Return the [x, y] coordinate for the center point of the cell that contains the specified text.  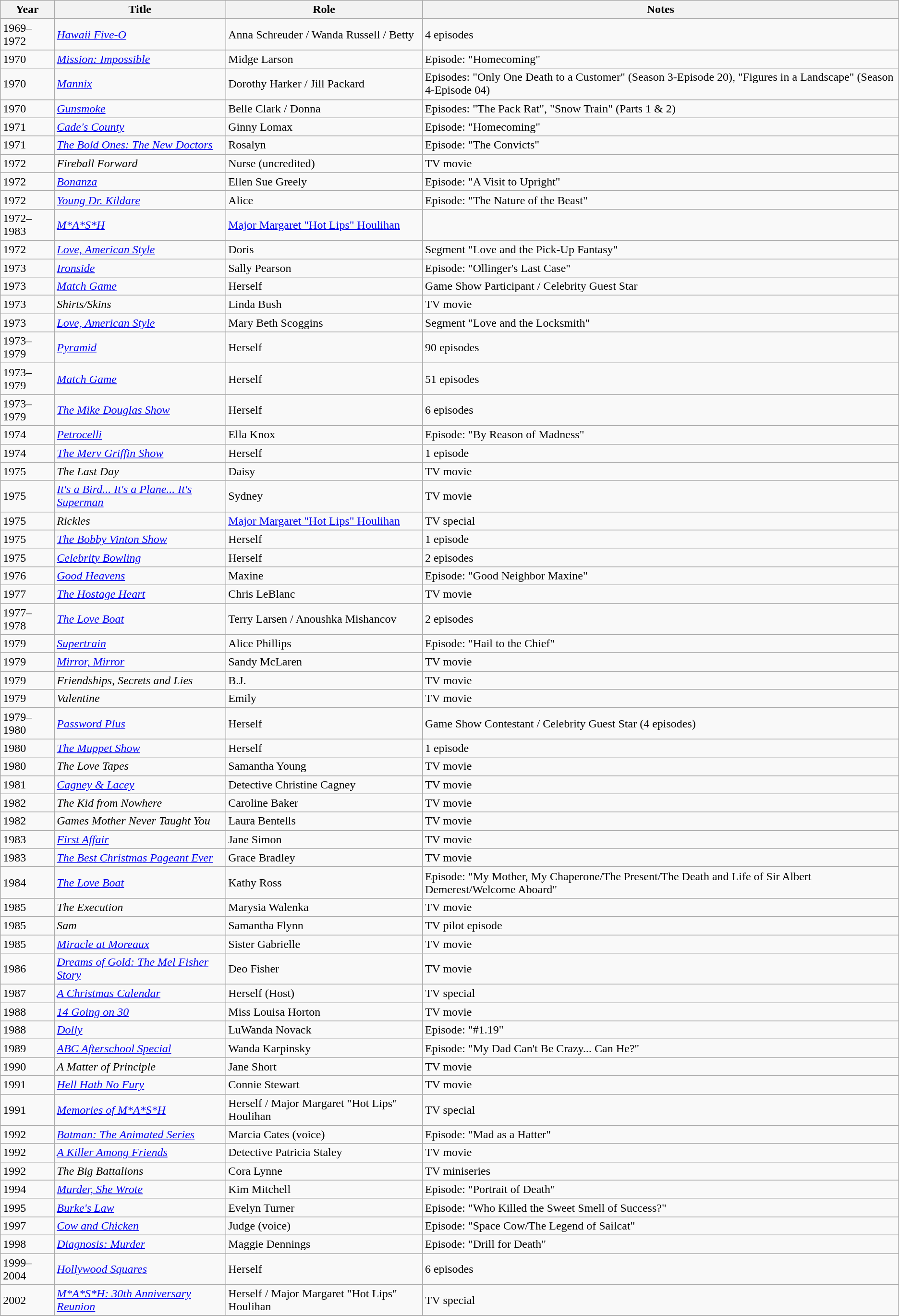
1990 [27, 1067]
Dolly [140, 1030]
Sally Pearson [324, 268]
Ironside [140, 268]
Evelyn Turner [324, 1207]
Segment "Love and the Pick-Up Fantasy" [660, 249]
A Killer Among Friends [140, 1153]
Daisy [324, 471]
The Muppet Show [140, 748]
The Love Tapes [140, 766]
Deo Fisher [324, 969]
Episode: "My Dad Can't Be Crazy... Can He?" [660, 1048]
A Matter of Principle [140, 1067]
1994 [27, 1189]
The Hostage Heart [140, 594]
Murder, She Wrote [140, 1189]
51 episodes [660, 379]
The Execution [140, 907]
The Best Christmas Pageant Ever [140, 858]
Dorothy Harker / Jill Packard [324, 84]
Wanda Karpinsky [324, 1048]
Episode: "Who Killed the Sweet Smell of Success?" [660, 1207]
Episode: "A Visit to Upright" [660, 182]
Miss Louisa Horton [324, 1012]
The Bobby Vinton Show [140, 539]
Episode: "Ollinger's Last Case" [660, 268]
TV pilot episode [660, 925]
Alice Phillips [324, 644]
Episode: "My Mother, My Chaperone/The Present/The Death and Life of Sir Albert Demerest/Welcome Aboard" [660, 882]
The Big Battalions [140, 1171]
Game Show Participant / Celebrity Guest Star [660, 286]
4 episodes [660, 35]
1997 [27, 1226]
Episode: "#1.19" [660, 1030]
Grace Bradley [324, 858]
Game Show Contestant / Celebrity Guest Star (4 episodes) [660, 724]
Episode: "Good Neighbor Maxine" [660, 576]
Sam [140, 925]
Episodes: "The Pack Rat", "Snow Train" (Parts 1 & 2) [660, 109]
M*A*S*H [140, 225]
Mannix [140, 84]
Sandy McLaren [324, 662]
LuWanda Novack [324, 1030]
Mission: Impossible [140, 59]
Games Mother Never Taught You [140, 821]
Samantha Flynn [324, 925]
1989 [27, 1048]
Jane Simon [324, 839]
1969–1972 [27, 35]
Title [140, 10]
Rickles [140, 521]
Episode: "Portrait of Death" [660, 1189]
Kim Mitchell [324, 1189]
Doris [324, 249]
Ella Knox [324, 435]
Hell Hath No Fury [140, 1085]
14 Going on 30 [140, 1012]
90 episodes [660, 348]
A Christmas Calendar [140, 994]
Sydney [324, 496]
1986 [27, 969]
Linda Bush [324, 305]
Bonanza [140, 182]
Jane Short [324, 1067]
Valentine [140, 699]
Terry Larsen / Anoushka Mishancov [324, 619]
First Affair [140, 839]
Sister Gabrielle [324, 944]
Cade's County [140, 127]
Hawaii Five-O [140, 35]
Role [324, 10]
Miracle at Moreaux [140, 944]
Cow and Chicken [140, 1226]
Shirts/Skins [140, 305]
Episode: "The Convicts" [660, 145]
1981 [27, 785]
Friendships, Secrets and Lies [140, 680]
Dreams of Gold: The Mel Fisher Story [140, 969]
Belle Clark / Donna [324, 109]
Ellen Sue Greely [324, 182]
Episode: "By Reason of Madness" [660, 435]
The Merv Griffin Show [140, 453]
Connie Stewart [324, 1085]
Hollywood Squares [140, 1268]
Mirror, Mirror [140, 662]
Pyramid [140, 348]
Burke's Law [140, 1207]
Episode: "Space Cow/The Legend of Sailcat" [660, 1226]
Detective Christine Cagney [324, 785]
2002 [27, 1300]
ABC Afterschool Special [140, 1048]
Cora Lynne [324, 1171]
Episode: "Mad as a Hatter" [660, 1134]
Young Dr. Kildare [140, 200]
Marysia Walenka [324, 907]
Herself (Host) [324, 994]
The Last Day [140, 471]
Emily [324, 699]
Midge Larson [324, 59]
The Mike Douglas Show [140, 410]
1998 [27, 1244]
M*A*S*H: 30th Anniversary Reunion [140, 1300]
Chris LeBlanc [324, 594]
Episode: "Drill for Death" [660, 1244]
1977 [27, 594]
Caroline Baker [324, 803]
Laura Bentells [324, 821]
The Kid from Nowhere [140, 803]
Supertrain [140, 644]
TV miniseries [660, 1171]
Fireball Forward [140, 163]
Episode: "Hail to the Chief" [660, 644]
Good Heavens [140, 576]
Memories of M*A*S*H [140, 1110]
Ginny Lomax [324, 127]
Detective Patricia Staley [324, 1153]
Cagney & Lacey [140, 785]
Judge (voice) [324, 1226]
Kathy Ross [324, 882]
Samantha Young [324, 766]
Nurse (uncredited) [324, 163]
Celebrity Bowling [140, 557]
Year [27, 10]
1984 [27, 882]
The Bold Ones: The New Doctors [140, 145]
1979–1980 [27, 724]
1995 [27, 1207]
Segment "Love and the Locksmith" [660, 323]
Gunsmoke [140, 109]
B.J. [324, 680]
Notes [660, 10]
Batman: The Animated Series [140, 1134]
Maggie Dennings [324, 1244]
Petrocelli [140, 435]
It's a Bird... It's a Plane... It's Superman [140, 496]
Marcia Cates (voice) [324, 1134]
Password Plus [140, 724]
1999–2004 [27, 1268]
1977–1978 [27, 619]
Episode: "The Nature of the Beast" [660, 200]
1987 [27, 994]
Anna Schreuder / Wanda Russell / Betty [324, 35]
Alice [324, 200]
Diagnosis: Murder [140, 1244]
Rosalyn [324, 145]
Mary Beth Scoggins [324, 323]
1976 [27, 576]
Episodes: "Only One Death to a Customer" (Season 3-Episode 20), "Figures in a Landscape" (Season 4-Episode 04) [660, 84]
Maxine [324, 576]
1972–1983 [27, 225]
